From the cell containing the given text, extract its center point as (X, Y) coordinate. 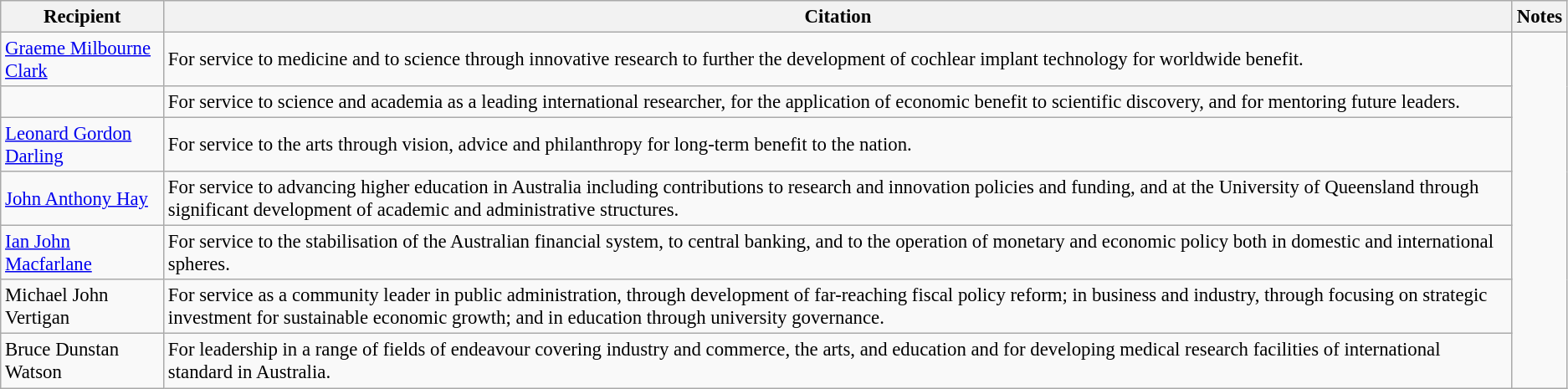
Notes (1540, 17)
For service to the arts through vision, advice and philanthropy for long-term benefit to the nation. (838, 146)
Ian John Macfarlane (82, 253)
Michael John Vertigan (82, 306)
Citation (838, 17)
Leonard Gordon Darling (82, 146)
Graeme Milbourne Clark (82, 60)
Bruce Dunstan Watson (82, 361)
For service to medicine and to science through innovative research to further the development of cochlear implant technology for worldwide benefit. (838, 60)
John Anthony Hay (82, 199)
Recipient (82, 17)
